Provide the (X, Y) coordinate of the cell's center where the given text is located.  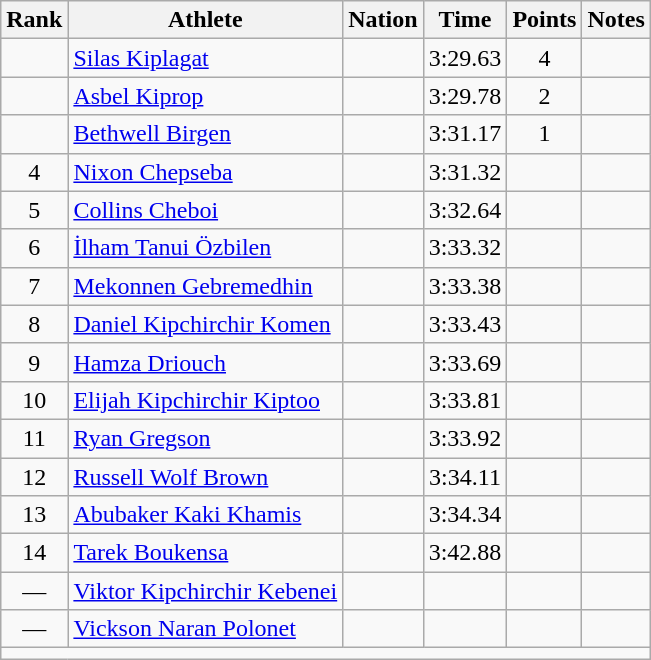
Abubaker Kaki Khamis (206, 515)
3:29.63 (465, 58)
3:29.78 (465, 96)
3:33.43 (465, 324)
6 (34, 248)
Daniel Kipchirchir Komen (206, 324)
Athlete (206, 20)
13 (34, 515)
Nation (383, 20)
Asbel Kiprop (206, 96)
Time (465, 20)
Elijah Kipchirchir Kiptoo (206, 400)
3:31.17 (465, 134)
7 (34, 286)
Vickson Naran Polonet (206, 629)
3:33.81 (465, 400)
3:33.92 (465, 438)
İlham Tanui Özbilen (206, 248)
Rank (34, 20)
3:34.34 (465, 515)
Bethwell Birgen (206, 134)
11 (34, 438)
Points (544, 20)
3:42.88 (465, 553)
1 (544, 134)
Ryan Gregson (206, 438)
14 (34, 553)
10 (34, 400)
9 (34, 362)
Tarek Boukensa (206, 553)
8 (34, 324)
2 (544, 96)
3:33.32 (465, 248)
5 (34, 210)
Notes (616, 20)
Russell Wolf Brown (206, 477)
12 (34, 477)
3:33.69 (465, 362)
Silas Kiplagat (206, 58)
Collins Cheboi (206, 210)
3:34.11 (465, 477)
Hamza Driouch (206, 362)
Viktor Kipchirchir Kebenei (206, 591)
3:31.32 (465, 172)
Nixon Chepseba (206, 172)
3:32.64 (465, 210)
3:33.38 (465, 286)
Mekonnen Gebremedhin (206, 286)
